Capture the cell that displays the provided text and extract its [X, Y] central coordinate. 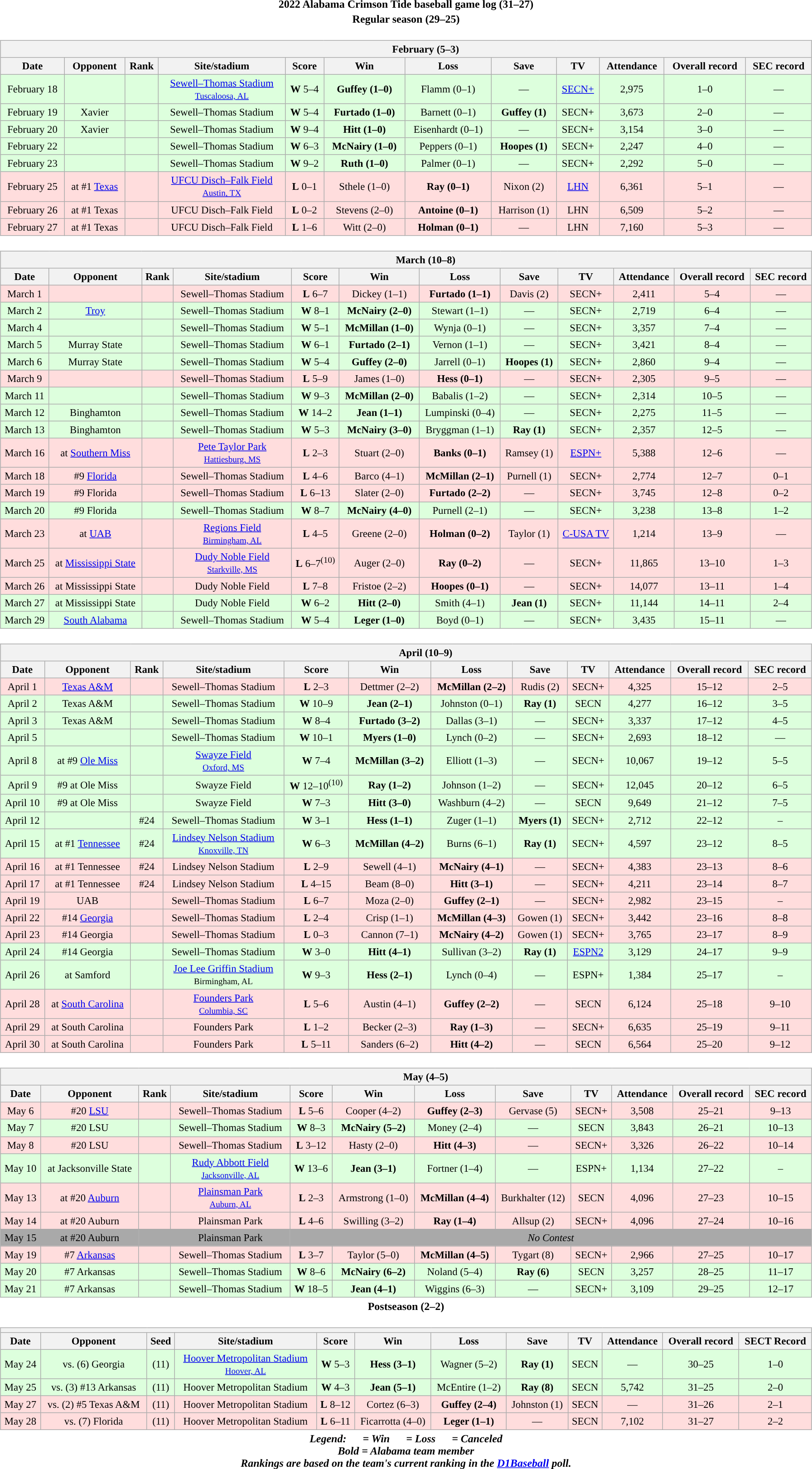
vs. (2) #5 Texas A&M [93, 1405]
April 24 [23, 952]
Stevens (2–0) [364, 210]
28–25 [710, 1272]
at Samford [87, 975]
31–27 [701, 1421]
McNairy (2–0) [379, 310]
Troy [95, 310]
18–12 [710, 738]
W 3–1 [316, 820]
Taylor (5–0) [373, 1255]
Vernon (1–1) [459, 345]
2,357 [644, 430]
Dettmer (2–2) [390, 686]
Hitt (4–2) [471, 1044]
Johnson (1–2) [471, 785]
March 16 [24, 453]
April 16 [23, 866]
Sullivan (3–2) [471, 952]
Ray (0–1) [449, 187]
15–11 [712, 620]
Jean (3–1) [373, 1168]
9–12 [780, 1044]
26–21 [710, 1128]
Hitt (4–1) [390, 952]
vs. (3) #13 Arkansas [93, 1387]
L 5–9 [315, 379]
May 7 [21, 1128]
12–5 [712, 430]
C-USA TV [586, 534]
25–20 [710, 1044]
Furtado (2–2) [459, 493]
L 2–9 [316, 866]
April 10 [23, 803]
March 1 [24, 294]
Sewell (4–1) [390, 866]
2,712 [640, 820]
14,077 [644, 586]
Furtado (2–1) [379, 345]
6–4 [712, 310]
Fristoe (2–2) [379, 586]
February 26 [33, 210]
6,509 [632, 210]
May 14 [21, 1221]
Rudis (2) [540, 686]
Harrison (1) [524, 210]
3,508 [642, 1111]
10–16 [781, 1221]
2,860 [644, 362]
3–5 [780, 704]
February 25 [33, 187]
Gervase (5) [533, 1111]
February 27 [33, 227]
6,361 [632, 187]
March 27 [24, 603]
Peppers (0–1) [449, 146]
25–18 [710, 1004]
2,966 [642, 1255]
3,765 [640, 935]
Burkhalter (12) [533, 1197]
March 29 [24, 620]
May 28 [21, 1421]
Purnell (2–1) [459, 510]
Ray (6) [533, 1272]
L 8–12 [335, 1405]
Hitt (4–3) [454, 1145]
Flamm (0–1) [449, 89]
Antoine (0–1) [449, 210]
March 4 [24, 328]
2–5 [780, 686]
23–15 [710, 900]
Myers (1–0) [390, 738]
Fortner (1–4) [454, 1168]
April 8 [23, 761]
L 6–13 [315, 493]
at UAB [95, 534]
UFCU Disch–Falk FieldAustin, TX [222, 187]
Sthele (1–0) [364, 187]
W 7–3 [316, 803]
McNairy (3–0) [379, 430]
2,982 [640, 900]
4,211 [640, 884]
1–3 [781, 563]
Guffey (2–4) [469, 1405]
9–11 [780, 1027]
Banks (0–1) [459, 453]
2,975 [632, 89]
W 9–4 [304, 130]
McMillan (4–5) [454, 1255]
McNairy (4–0) [379, 510]
April 2 [23, 704]
5–0 [705, 164]
13–11 [712, 586]
19–12 [710, 761]
Hess (3–1) [392, 1364]
Cooper (4–2) [373, 1111]
Witt (2–0) [364, 227]
W 18–5 [311, 1289]
Jean (1) [529, 603]
2,292 [632, 164]
Lindsey Nelson StadiumKnoxville, TN [223, 844]
Stewart (1–1) [459, 310]
W 8–1 [315, 310]
8–9 [780, 935]
12–6 [712, 453]
23–13 [710, 866]
10–17 [781, 1255]
Wynja (0–1) [459, 328]
6,564 [640, 1044]
L 0–1 [304, 187]
8–5 [780, 844]
McNairy (5–2) [373, 1128]
L 2–4 [316, 918]
27–23 [710, 1197]
L 1–6 [304, 227]
March 13 [24, 430]
8–4 [712, 345]
March 9 [24, 379]
Barnett (0–1) [449, 112]
4–5 [780, 720]
W 7–4 [316, 761]
March 18 [24, 476]
3–0 [705, 130]
Sewell–Thomas StadiumTuscaloosa, AL [222, 89]
23–16 [710, 918]
May 13 [21, 1197]
Hasty (2–0) [373, 1145]
April 19 [23, 900]
3,442 [640, 918]
13–9 [712, 534]
Dickey (1–1) [379, 294]
W 13–6 [311, 1168]
Greene (2–0) [379, 534]
1,214 [644, 534]
Hess (2–1) [390, 975]
16–12 [710, 704]
3,421 [644, 345]
Elliott (1–3) [471, 761]
3,357 [644, 328]
Taylor (1) [529, 534]
10–13 [781, 1128]
3,154 [632, 130]
Moza (2–0) [390, 900]
Babalis (1–2) [459, 396]
Leger (1–1) [469, 1421]
W 9–2 [304, 164]
1,134 [642, 1168]
Guffey (2–2) [471, 1004]
12–17 [781, 1289]
February (5–3) [406, 49]
9–9 [780, 952]
13–8 [712, 510]
March 2 [24, 310]
No Contest [551, 1237]
April 17 [23, 884]
31–25 [701, 1387]
Becker (2–3) [390, 1027]
Boyd (0–1) [459, 620]
11,144 [644, 603]
Hess (1–1) [390, 820]
12–8 [712, 493]
2,275 [644, 413]
12–7 [712, 476]
4–0 [705, 146]
McMillan (2–2) [471, 686]
11,865 [644, 563]
Rudy Abbott FieldJacksonville, AL [230, 1168]
Palmer (0–1) [449, 164]
5,388 [644, 453]
2,247 [632, 146]
Holman (0–1) [449, 227]
L 4–5 [315, 534]
Hitt (2–0) [379, 603]
April 12 [23, 820]
Ray (8) [537, 1387]
2–2 [775, 1421]
April 23 [23, 935]
11–17 [781, 1272]
March (10–8) [406, 260]
6,124 [640, 1004]
10–15 [781, 1197]
L 7–8 [315, 586]
Hitt (3–0) [390, 803]
March 6 [24, 362]
14–11 [712, 603]
L 1–2 [316, 1027]
Burns (6–1) [471, 844]
May 19 [21, 1255]
W 12–10(10) [316, 785]
Tygart (8) [533, 1255]
McMillan (2–0) [379, 396]
Ramsey (1) [529, 453]
Pete Taylor ParkHattiesburg, MS [232, 453]
5–2 [705, 210]
9–4 [712, 362]
Swilling (3–2) [373, 1221]
Furtado (3–2) [390, 720]
Nixon (2) [524, 187]
Furtado (1–0) [364, 112]
Barco (4–1) [379, 476]
March 5 [24, 345]
February 20 [33, 130]
27–24 [710, 1221]
Jean (1–1) [379, 413]
6,635 [640, 1027]
UAB [87, 900]
Founders ParkColumbia, SC [223, 1004]
27–22 [710, 1168]
4,277 [640, 704]
February 23 [33, 164]
Hitt (1–0) [364, 130]
0–1 [781, 476]
Jean (4–1) [373, 1289]
Hess (0–1) [459, 379]
Allsup (2) [533, 1221]
Guffey (1–0) [364, 89]
Davis (2) [529, 294]
8–6 [780, 866]
11–5 [712, 413]
Beam (8–0) [390, 884]
Regions FieldBirmingham, AL [232, 534]
10,067 [640, 761]
W 10–1 [316, 738]
5–1 [705, 187]
Purnell (1) [529, 476]
29–25 [710, 1289]
Jean (2–1) [390, 704]
21–12 [710, 803]
Hoopes (0–1) [459, 586]
8–8 [780, 918]
April 5 [23, 738]
25–17 [710, 975]
Cortez (6–3) [392, 1405]
Slater (2–0) [379, 493]
31–26 [701, 1405]
23–12 [710, 844]
Ray (1–2) [390, 785]
13–10 [712, 563]
March 23 [24, 534]
April 29 [23, 1027]
McEntire (1–2) [469, 1387]
Wagner (5–2) [469, 1364]
McMillan (1–0) [379, 328]
March 11 [24, 396]
Bryggman (1–1) [459, 430]
Wiggins (6–3) [454, 1289]
1–2 [781, 510]
Hoover Metropolitan StadiumHoover, AL [246, 1364]
Myers (1) [540, 820]
W 8–3 [311, 1128]
Guffey (1) [524, 112]
3,673 [632, 112]
Dudy Noble FieldStarkville, MS [232, 563]
5,742 [633, 1387]
L 3–7 [311, 1255]
Crisp (1–1) [390, 918]
March 12 [24, 413]
L 4–15 [316, 884]
McMillan (4–3) [471, 918]
Johnston (1) [537, 1405]
2–4 [781, 603]
25–21 [710, 1111]
1,384 [640, 975]
Lynch (0–4) [471, 975]
April 15 [23, 844]
McNairy (4–2) [471, 935]
W 4–3 [335, 1387]
Sanders (6–2) [390, 1044]
5–4 [712, 294]
ESPN2 [588, 952]
15–12 [710, 686]
Austin (4–1) [390, 1004]
Jarrell (0–1) [459, 362]
24–17 [710, 952]
February 19 [33, 112]
Seed [161, 1341]
25–19 [710, 1027]
Jean (5–1) [392, 1387]
March 19 [24, 493]
May 10 [21, 1168]
May 20 [21, 1272]
30–25 [701, 1364]
7,102 [633, 1421]
4,383 [640, 866]
2,411 [644, 294]
Guffey (2–1) [471, 900]
McMillan (4–2) [390, 844]
May (4–5) [406, 1077]
at Jacksonville State [90, 1168]
3,745 [644, 493]
March 20 [24, 510]
Guffey (2–3) [454, 1111]
9–10 [780, 1004]
vs. (6) Georgia [93, 1364]
12,045 [640, 785]
4,597 [640, 844]
Ray (0–2) [459, 563]
McMillan (3–2) [390, 761]
Guffey (2–0) [379, 362]
20–12 [710, 785]
Johnston (0–1) [471, 704]
February 22 [33, 146]
April 9 [23, 785]
May 27 [21, 1405]
Smith (4–1) [459, 603]
3,257 [642, 1272]
Zuger (1–1) [471, 820]
2,305 [644, 379]
17–12 [710, 720]
May 21 [21, 1289]
27–25 [710, 1255]
10–14 [781, 1145]
8–7 [780, 884]
Stuart (2–0) [379, 453]
April 3 [23, 720]
James (1–0) [379, 379]
3,326 [642, 1145]
at Southern Miss [95, 453]
W 10–9 [316, 704]
McNairy (4–1) [471, 866]
February 18 [33, 89]
W 14–2 [315, 413]
March 25 [24, 563]
Ray (1–3) [471, 1027]
March 26 [24, 586]
McMillan (2–1) [459, 476]
7,160 [632, 227]
2,314 [644, 396]
Money (2–4) [454, 1128]
L 6–7(10) [315, 563]
Lynch (0–2) [471, 738]
Ficarrotta (4–0) [392, 1421]
3,337 [640, 720]
7–4 [712, 328]
McMillan (4–4) [454, 1197]
3,435 [644, 620]
May 15 [21, 1237]
9–5 [712, 379]
Dallas (3–1) [471, 720]
vs. (7) Florida [93, 1421]
W 8–4 [316, 720]
L 5–11 [316, 1044]
L 6–11 [335, 1421]
Furtado (1–1) [459, 294]
L 3–12 [311, 1145]
Holman (0–2) [459, 534]
at #9 Ole Miss [87, 761]
23–14 [710, 884]
Swayze FieldOxford, MS [223, 761]
2,693 [640, 738]
5–3 [705, 227]
Plainsman ParkAuburn, AL [230, 1197]
W 8–7 [315, 510]
Ray (1–4) [454, 1221]
W 6–1 [315, 345]
Noland (5–4) [454, 1272]
9–13 [781, 1111]
May 25 [21, 1387]
W 6–2 [315, 603]
26–22 [710, 1145]
3,129 [640, 952]
April 30 [23, 1044]
Cannon (7–1) [390, 935]
W 3–0 [316, 952]
McNairy (6–2) [373, 1272]
McNairy (1–0) [364, 146]
L 0–3 [316, 935]
2,774 [644, 476]
W 5–1 [315, 328]
22–12 [710, 820]
April (10–9) [406, 652]
April 22 [23, 918]
3,843 [642, 1128]
April 26 [23, 975]
10–5 [712, 396]
Joe Lee Griffin StadiumBirmingham, AL [223, 975]
SECT Record [775, 1341]
May 24 [21, 1364]
Washburn (4–2) [471, 803]
7–5 [780, 803]
4,325 [640, 686]
South Alabama [95, 620]
W 8–6 [311, 1272]
May 8 [21, 1145]
Eisenhardt (0–1) [449, 130]
May 6 [21, 1111]
5–5 [780, 761]
April 1 [23, 686]
2–1 [775, 1405]
Auger (2–0) [379, 563]
3,238 [644, 510]
9,649 [640, 803]
3,109 [642, 1289]
Lumpinski (0–4) [459, 413]
Hitt (3–1) [471, 884]
Leger (1–0) [379, 620]
0–2 [781, 493]
L 0–2 [304, 210]
6–5 [780, 785]
Armstrong (1–0) [373, 1197]
April 28 [23, 1004]
Ruth (1–0) [364, 164]
23–17 [710, 935]
1–4 [781, 586]
2,719 [644, 310]
